Extract the [x, y] coordinate from the center of the cell holding the provided text.  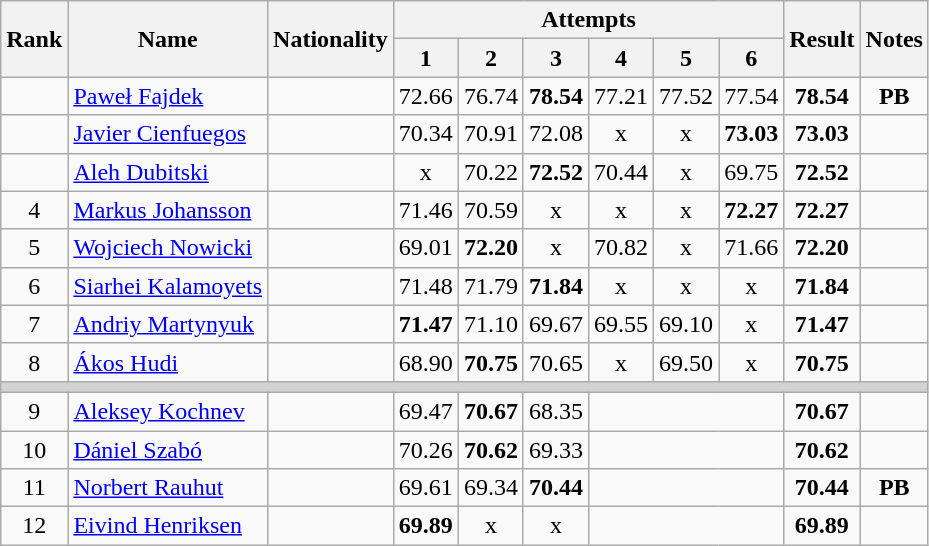
69.67 [556, 324]
69.55 [620, 324]
9 [34, 411]
Paweł Fajdek [168, 96]
71.48 [426, 286]
68.90 [426, 362]
70.91 [490, 134]
Aleh Dubitski [168, 172]
Javier Cienfuegos [168, 134]
Markus Johansson [168, 210]
70.82 [620, 248]
71.79 [490, 286]
Notes [894, 39]
70.22 [490, 172]
Ákos Hudi [168, 362]
Rank [34, 39]
Result [822, 39]
69.61 [426, 488]
69.01 [426, 248]
7 [34, 324]
Eivind Henriksen [168, 526]
Siarhei Kalamoyets [168, 286]
77.21 [620, 96]
72.08 [556, 134]
2 [490, 58]
69.33 [556, 449]
70.59 [490, 210]
1 [426, 58]
71.66 [752, 248]
12 [34, 526]
Andriy Martynyuk [168, 324]
71.46 [426, 210]
68.35 [556, 411]
71.10 [490, 324]
Nationality [331, 39]
69.47 [426, 411]
Name [168, 39]
10 [34, 449]
77.54 [752, 96]
69.75 [752, 172]
70.34 [426, 134]
Wojciech Nowicki [168, 248]
69.10 [686, 324]
70.26 [426, 449]
Norbert Rauhut [168, 488]
77.52 [686, 96]
8 [34, 362]
69.50 [686, 362]
76.74 [490, 96]
11 [34, 488]
3 [556, 58]
72.66 [426, 96]
Dániel Szabó [168, 449]
69.34 [490, 488]
Attempts [588, 20]
70.65 [556, 362]
Aleksey Kochnev [168, 411]
